Output the [X, Y] coordinate of the center of the cell containing the given text.  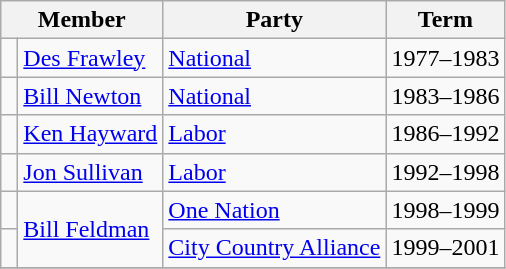
One Nation [274, 210]
Member [82, 20]
1983–1986 [446, 96]
1992–1998 [446, 172]
Party [274, 20]
1986–1992 [446, 134]
Ken Hayward [90, 134]
1998–1999 [446, 210]
Term [446, 20]
Jon Sullivan [90, 172]
Bill Newton [90, 96]
1999–2001 [446, 248]
1977–1983 [446, 58]
City Country Alliance [274, 248]
Bill Feldman [90, 229]
Des Frawley [90, 58]
